From the cell containing the given text, extract its center point as (x, y) coordinate. 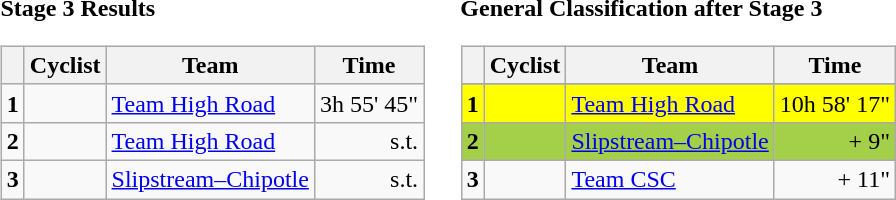
Team CSC (670, 179)
3h 55' 45" (368, 103)
+ 11" (834, 179)
10h 58' 17" (834, 103)
+ 9" (834, 141)
